Provide the [x, y] coordinate of the cell's center where the given text is located.  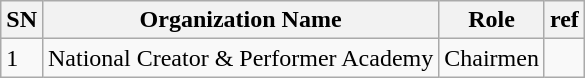
ref [564, 20]
Role [492, 20]
Organization Name [240, 20]
SN [22, 20]
National Creator & Performer Academy [240, 58]
1 [22, 58]
Chairmen [492, 58]
